Return the (x, y) coordinate for the center point of the cell that contains the specified text.  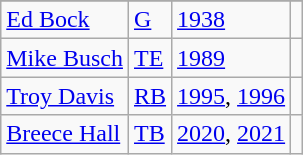
Mike Busch (65, 58)
TE (150, 58)
1938 (232, 20)
1989 (232, 58)
Troy Davis (65, 96)
TB (150, 134)
2020, 2021 (232, 134)
1995, 1996 (232, 96)
G (150, 20)
Breece Hall (65, 134)
RB (150, 96)
Ed Bock (65, 20)
